Pinpoint the cell where the given text exists, returning its [X, Y] midpoint coordinate. 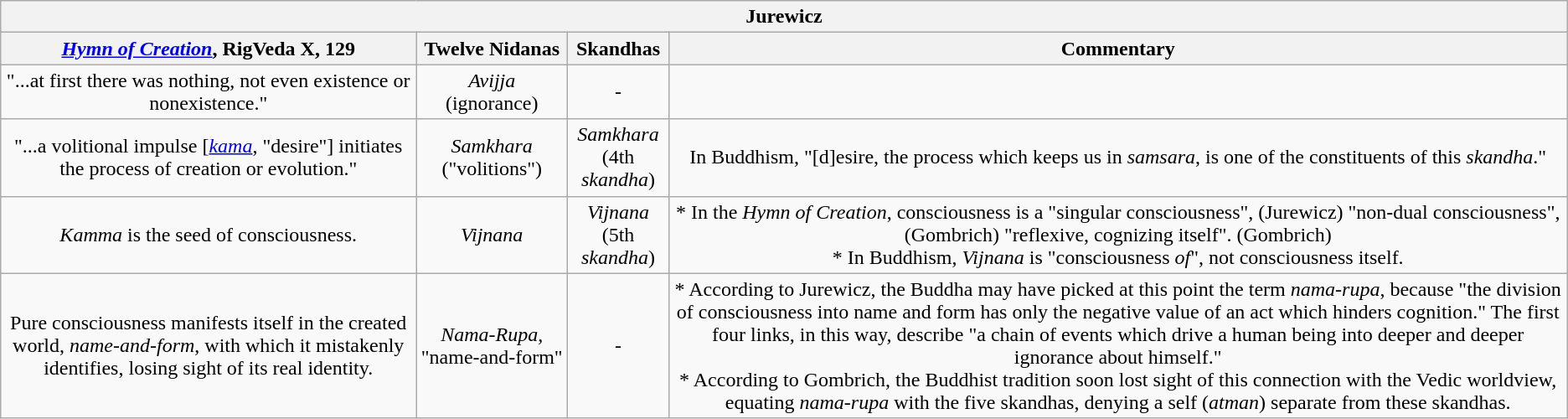
Hymn of Creation, RigVeda X, 129 [209, 49]
Pure consciousness manifests itself in the created world, name-and-form, with which it mistakenly identifies, losing sight of its real identity. [209, 345]
Jurewicz [784, 17]
Commentary [1117, 49]
Skandhas [618, 49]
In Buddhism, "[d]esire, the process which keeps us in samsara, is one of the constituents of this skandha." [1117, 158]
Twelve Nidanas [493, 49]
Kamma is the seed of consciousness. [209, 235]
"...at first there was nothing, not even existence or nonexistence." [209, 92]
Samkhara ("volitions") [493, 158]
Nama-Rupa, "name-and-form" [493, 345]
Samkhara(4th skandha) [618, 158]
Vijnana [493, 235]
Avijja (ignorance) [493, 92]
"...a volitional impulse [kama, "desire"] initiates the process of creation or evolution." [209, 158]
Vijnana(5th skandha) [618, 235]
